Pinpoint the cell where the given text exists, returning its [x, y] midpoint coordinate. 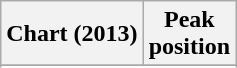
Peakposition [189, 34]
Chart (2013) [72, 34]
